Pinpoint the cell where the given text exists, returning its (X, Y) midpoint coordinate. 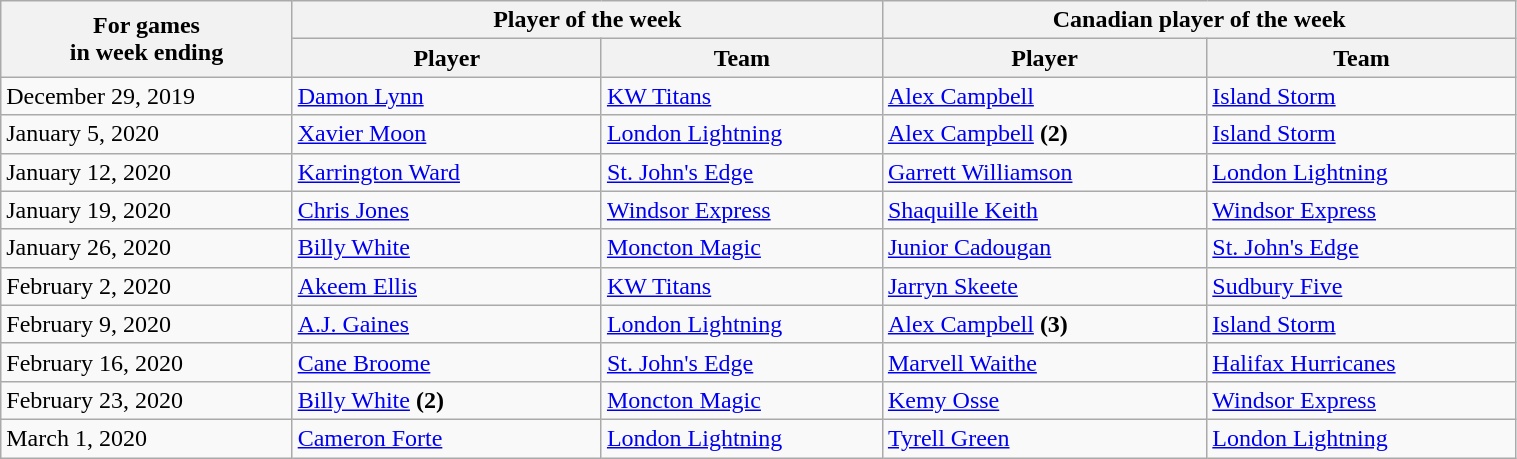
Halifax Hurricanes (1362, 362)
February 23, 2020 (146, 400)
February 9, 2020 (146, 324)
January 19, 2020 (146, 210)
Kemy Osse (1044, 400)
Sudbury Five (1362, 286)
January 26, 2020 (146, 248)
February 2, 2020 (146, 286)
For gamesin week ending (146, 39)
Karrington Ward (446, 172)
Garrett Williamson (1044, 172)
January 5, 2020 (146, 134)
Tyrell Green (1044, 438)
Jarryn Skeete (1044, 286)
January 12, 2020 (146, 172)
Xavier Moon (446, 134)
Damon Lynn (446, 96)
Alex Campbell (1044, 96)
Shaquille Keith (1044, 210)
A.J. Gaines (446, 324)
December 29, 2019 (146, 96)
Cameron Forte (446, 438)
Billy White (2) (446, 400)
Akeem Ellis (446, 286)
Chris Jones (446, 210)
February 16, 2020 (146, 362)
Marvell Waithe (1044, 362)
Billy White (446, 248)
Alex Campbell (3) (1044, 324)
March 1, 2020 (146, 438)
Canadian player of the week (1199, 20)
Cane Broome (446, 362)
Player of the week (587, 20)
Junior Cadougan (1044, 248)
Alex Campbell (2) (1044, 134)
